Output the (X, Y) coordinate of the center of the cell containing the given text.  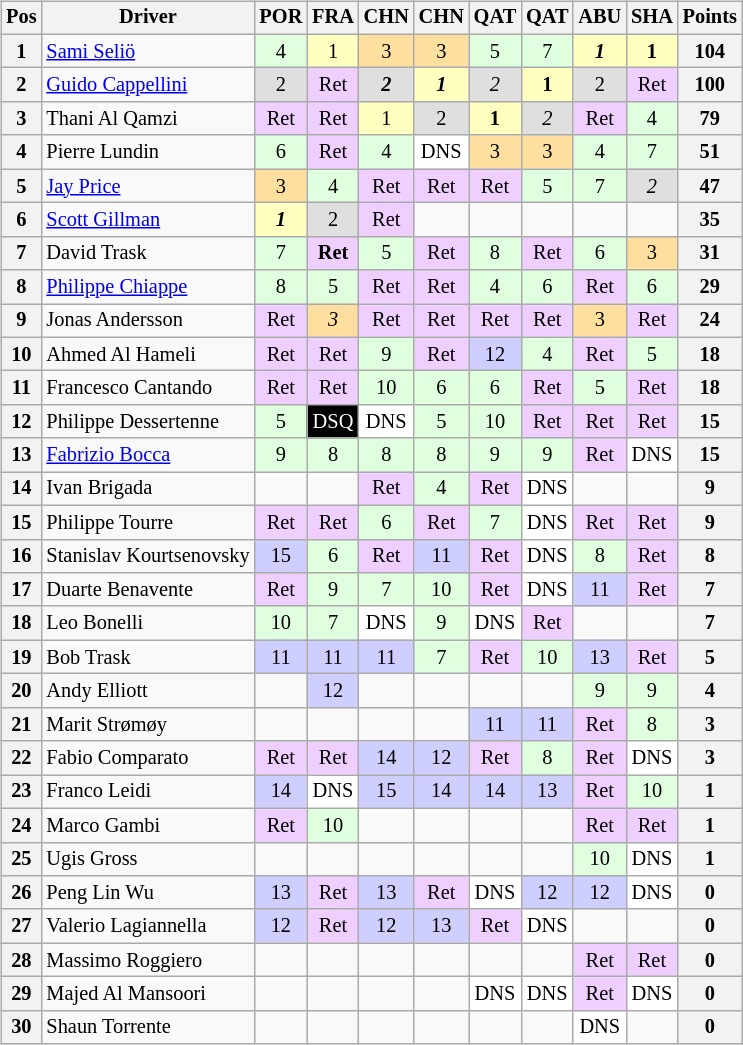
Ugis Gross (148, 859)
79 (710, 119)
POR (280, 18)
51 (710, 152)
Duarte Benavente (148, 590)
Fabio Comparato (148, 758)
19 (21, 657)
Marco Gambi (148, 825)
Massimo Roggiero (148, 960)
Bob Trask (148, 657)
Jay Price (148, 186)
Andy Elliott (148, 691)
Guido Cappellini (148, 85)
Jonas Andersson (148, 321)
35 (710, 220)
100 (710, 85)
22 (21, 758)
20 (21, 691)
Majed Al Mansoori (148, 994)
Fabrizio Bocca (148, 455)
Ahmed Al Hameli (148, 354)
Ivan Brigada (148, 489)
Leo Bonelli (148, 623)
26 (21, 893)
Pos (21, 18)
Marit Strømøy (148, 724)
Thani Al Qamzi (148, 119)
31 (710, 253)
Scott Gillman (148, 220)
Pierre Lundin (148, 152)
Philippe Dessertenne (148, 422)
Shaun Torrente (148, 1027)
Sami Seliö (148, 51)
21 (21, 724)
SHA (652, 18)
47 (710, 186)
DSQ (333, 422)
23 (21, 792)
ABU (600, 18)
Driver (148, 18)
30 (21, 1027)
Francesco Cantando (148, 388)
FRA (333, 18)
17 (21, 590)
Points (710, 18)
28 (21, 960)
104 (710, 51)
Valerio Lagiannella (148, 926)
16 (21, 556)
27 (21, 926)
David Trask (148, 253)
Philippe Chiappe (148, 287)
Peng Lin Wu (148, 893)
Philippe Tourre (148, 522)
Franco Leidi (148, 792)
Stanislav Kourtsenovsky (148, 556)
25 (21, 859)
